Scan for the cell matching the given text and deliver its [X, Y] coordinate at center. 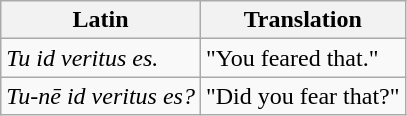
Translation [302, 20]
Tu-nē id veritus es? [101, 96]
"You feared that." [302, 58]
Latin [101, 20]
Tu id veritus es. [101, 58]
"Did you fear that?" [302, 96]
